Extract the [x, y] coordinate from the center of the cell holding the provided text.  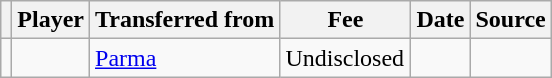
Source [510, 20]
Transferred from [185, 20]
Fee [346, 20]
Date [440, 20]
Player [51, 20]
Undisclosed [346, 58]
Parma [185, 58]
